Return the (X, Y) coordinate for the center point of the cell that contains the specified text.  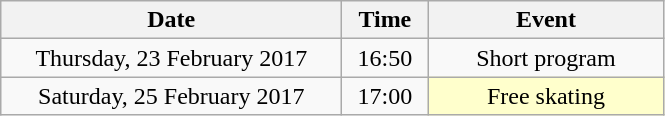
17:00 (385, 96)
Short program (546, 58)
Saturday, 25 February 2017 (172, 96)
Date (172, 20)
Event (546, 20)
Free skating (546, 96)
Time (385, 20)
16:50 (385, 58)
Thursday, 23 February 2017 (172, 58)
